Determine the (X, Y) coordinate at the center of the cell enclosing the given text.  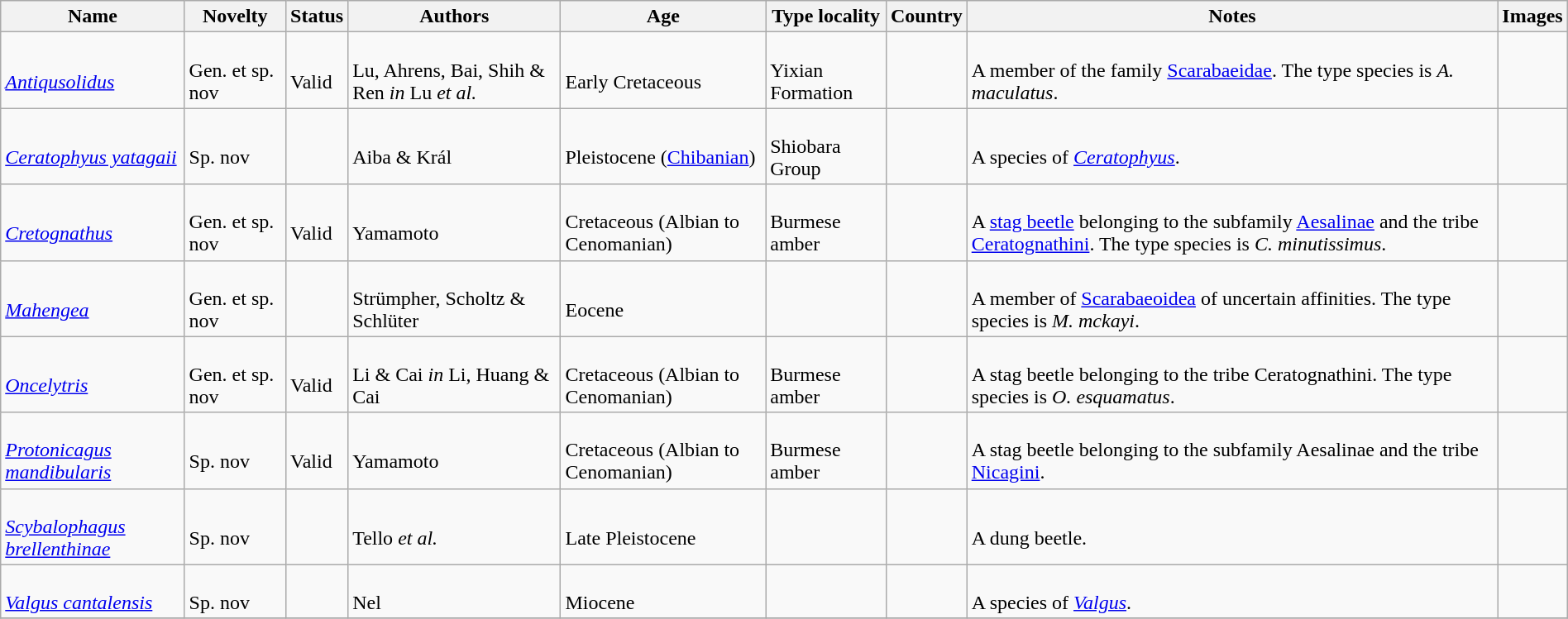
A member of the family Scarabaeidae. The type species is A. maculatus. (1232, 70)
A stag beetle belonging to the tribe Ceratognathini. The type species is O. esquamatus. (1232, 374)
Status (318, 17)
Lu, Ahrens, Bai, Shih & Ren in Lu et al. (455, 70)
Antiqusolidus (93, 70)
Novelty (235, 17)
Protonicagus mandibularis (93, 450)
Pleistocene (Chibanian) (663, 146)
Cretognathus (93, 222)
Eocene (663, 298)
A species of Ceratophyus. (1232, 146)
Shiobara Group (826, 146)
A stag beetle belonging to the subfamily Aesalinae and the tribe Ceratognathini. The type species is C. minutissimus. (1232, 222)
Aiba & Král (455, 146)
Age (663, 17)
A member of Scarabaeoidea of uncertain affinities. The type species is M. mckayi. (1232, 298)
Scybalophagus brellenthinae (93, 526)
Ceratophyus yatagaii (93, 146)
A dung beetle. (1232, 526)
Authors (455, 17)
Yixian Formation (826, 70)
Mahengea (93, 298)
Images (1532, 17)
Miocene (663, 592)
Early Cretaceous (663, 70)
Tello et al. (455, 526)
A stag beetle belonging to the subfamily Aesalinae and the tribe Nicagini. (1232, 450)
Li & Cai in Li, Huang & Cai (455, 374)
Notes (1232, 17)
Nel (455, 592)
Valgus cantalensis (93, 592)
Type locality (826, 17)
Country (926, 17)
Name (93, 17)
Strümpher, Scholtz & Schlüter (455, 298)
A species of Valgus. (1232, 592)
Oncelytris (93, 374)
Late Pleistocene (663, 526)
